Determine the [x, y] coordinate at the center of the cell enclosing the given text.  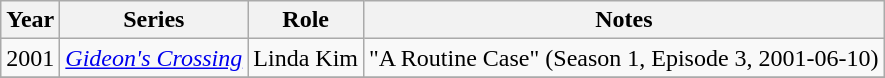
2001 [30, 58]
Notes [624, 20]
Series [154, 20]
"A Routine Case" (Season 1, Episode 3, 2001-06-10) [624, 58]
Linda Kim [306, 58]
Year [30, 20]
Gideon's Crossing [154, 58]
Role [306, 20]
